From the cell containing the given text, extract its center point as [x, y] coordinate. 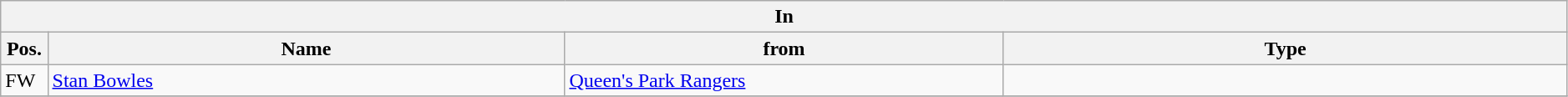
Name [306, 48]
Stan Bowles [306, 80]
Type [1285, 48]
FW [24, 80]
Pos. [24, 48]
Queen's Park Rangers [784, 80]
from [784, 48]
In [784, 17]
